From the cell containing the given text, extract its center point as (X, Y) coordinate. 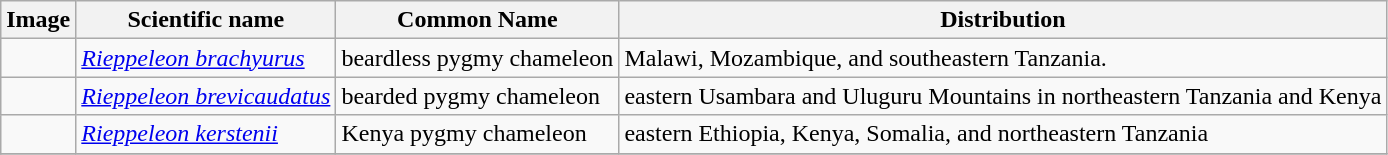
Scientific name (206, 20)
Rieppeleon brevicaudatus (206, 96)
eastern Usambara and Uluguru Mountains in northeastern Tanzania and Kenya (1003, 96)
Kenya pygmy chameleon (478, 134)
eastern Ethiopia, Kenya, Somalia, and northeastern Tanzania (1003, 134)
beardless pygmy chameleon (478, 58)
Distribution (1003, 20)
Malawi, Mozambique, and southeastern Tanzania. (1003, 58)
bearded pygmy chameleon (478, 96)
Image (38, 20)
Rieppeleon kerstenii (206, 134)
Common Name (478, 20)
Rieppeleon brachyurus (206, 58)
